Provide the [X, Y] coordinate of the cell's center where the given text is located.  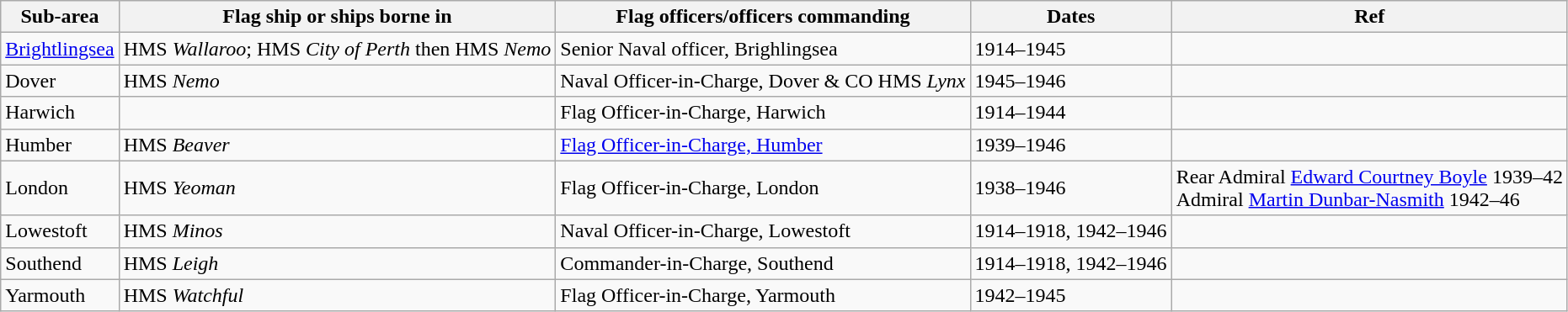
Flag officers/officers commanding [763, 17]
Flag Officer-in-Charge, London [763, 188]
HMS Leigh [337, 263]
Harwich [60, 113]
Lowestoft [60, 231]
1939–1946 [1071, 145]
Flag Officer-in-Charge, Yarmouth [763, 295]
London [60, 188]
Dates [1071, 17]
Ref [1369, 17]
1942–1945 [1071, 295]
HMS Watchful [337, 295]
HMS Minos [337, 231]
1945–1946 [1071, 81]
Commander-in-Charge, Southend [763, 263]
Southend [60, 263]
Sub-area [60, 17]
Flag ship or ships borne in [337, 17]
HMS Beaver [337, 145]
Rear Admiral Edward Courtney Boyle 1939–42Admiral Martin Dunbar-Nasmith 1942–46 [1369, 188]
1914–1944 [1071, 113]
Humber [60, 145]
Naval Officer-in-Charge, Dover & CO HMS Lynx [763, 81]
1938–1946 [1071, 188]
Yarmouth [60, 295]
HMS Nemo [337, 81]
HMS Yeoman [337, 188]
Flag Officer-in-Charge, Harwich [763, 113]
Brightlingsea [60, 49]
Flag Officer-in-Charge, Humber [763, 145]
1914–1945 [1071, 49]
Senior Naval officer, Brighlingsea [763, 49]
Dover [60, 81]
Naval Officer-in-Charge, Lowestoft [763, 231]
HMS Wallaroo; HMS City of Perth then HMS Nemo [337, 49]
